Extract the (X, Y) coordinate from the center of the cell holding the provided text.  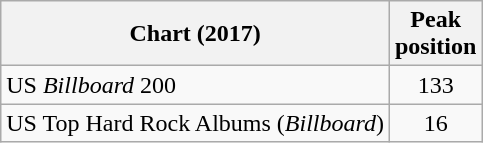
US Top Hard Rock Albums (Billboard) (196, 123)
US Billboard 200 (196, 85)
Peakposition (435, 34)
16 (435, 123)
133 (435, 85)
Chart (2017) (196, 34)
